Return [X, Y] of the center of cell containing provided text 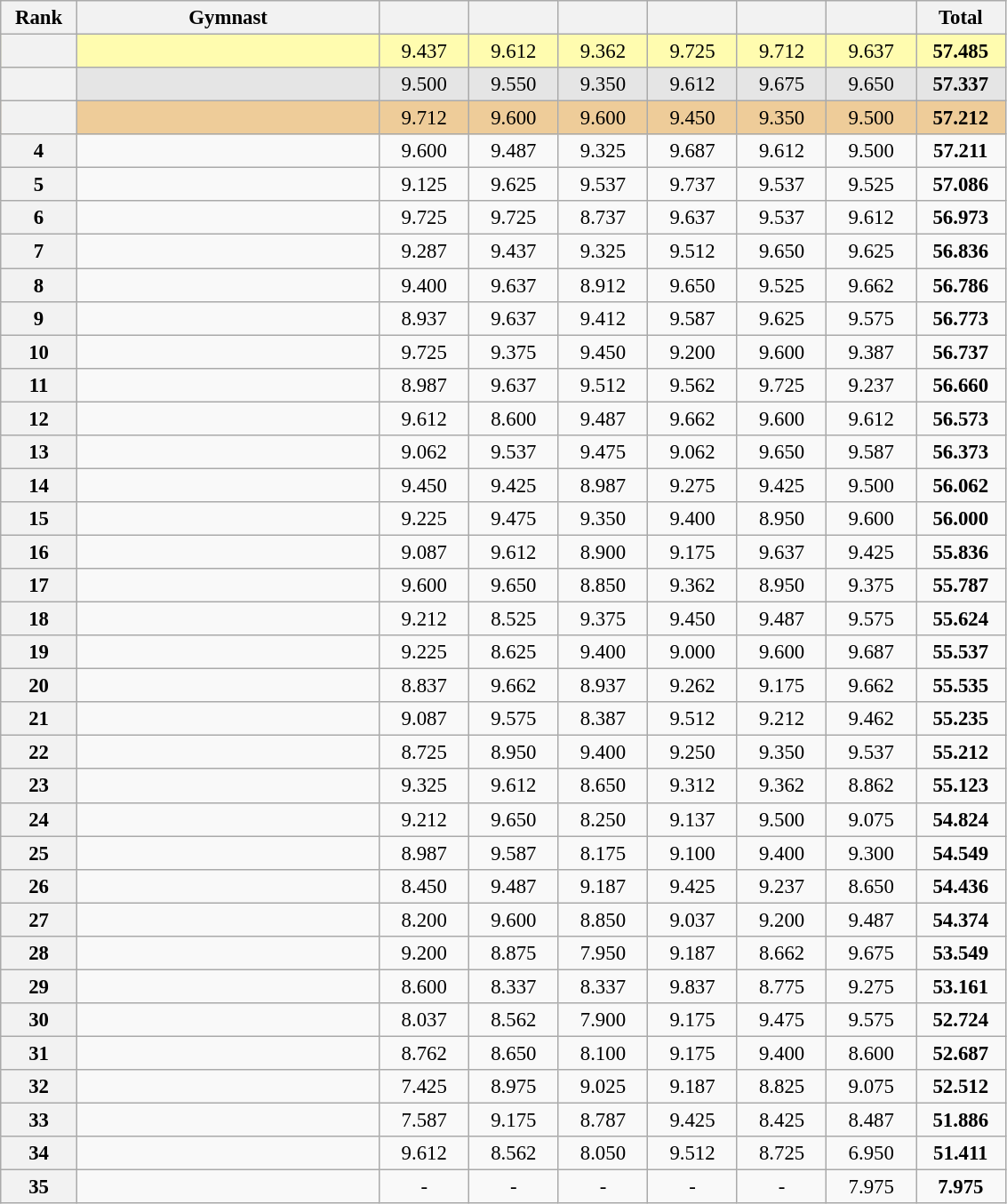
10 [39, 352]
Total [960, 18]
9.125 [425, 185]
13 [39, 452]
30 [39, 1020]
9.737 [693, 185]
7.900 [603, 1020]
8.425 [782, 1120]
8.450 [425, 886]
9.250 [693, 753]
24 [39, 819]
8 [39, 285]
8.825 [782, 1087]
9.287 [425, 251]
9.137 [693, 819]
55.836 [960, 552]
9.262 [693, 686]
15 [39, 519]
27 [39, 920]
9.562 [693, 385]
19 [39, 652]
22 [39, 753]
9.300 [871, 853]
8.037 [425, 1020]
52.512 [960, 1087]
Rank [39, 18]
56.000 [960, 519]
54.374 [960, 920]
51.886 [960, 1120]
8.662 [782, 953]
51.411 [960, 1153]
8.525 [514, 619]
52.687 [960, 1053]
16 [39, 552]
9.312 [693, 786]
7.587 [425, 1120]
8.200 [425, 920]
8.625 [514, 652]
8.175 [603, 853]
9.462 [871, 719]
8.487 [871, 1120]
4 [39, 151]
8.975 [514, 1087]
14 [39, 485]
56.836 [960, 251]
56.973 [960, 218]
31 [39, 1053]
26 [39, 886]
8.875 [514, 953]
34 [39, 1153]
52.724 [960, 1020]
56.737 [960, 352]
Gymnast [228, 18]
29 [39, 986]
6.950 [871, 1153]
56.062 [960, 485]
56.573 [960, 419]
9 [39, 318]
9.037 [693, 920]
57.485 [960, 52]
9.412 [603, 318]
6 [39, 218]
8.100 [603, 1053]
56.373 [960, 452]
55.123 [960, 786]
9.000 [693, 652]
32 [39, 1087]
54.549 [960, 853]
54.824 [960, 819]
8.862 [871, 786]
54.436 [960, 886]
8.837 [425, 686]
57.211 [960, 151]
8.387 [603, 719]
21 [39, 719]
8.787 [603, 1120]
25 [39, 853]
11 [39, 385]
8.900 [603, 552]
53.161 [960, 986]
8.050 [603, 1153]
53.549 [960, 953]
55.787 [960, 586]
8.775 [782, 986]
20 [39, 686]
8.250 [603, 819]
9.025 [603, 1087]
55.537 [960, 652]
23 [39, 786]
28 [39, 953]
35 [39, 1187]
55.235 [960, 719]
8.737 [603, 218]
9.837 [693, 986]
33 [39, 1120]
7.950 [603, 953]
55.212 [960, 753]
57.086 [960, 185]
8.762 [425, 1053]
9.100 [693, 853]
17 [39, 586]
18 [39, 619]
55.624 [960, 619]
57.337 [960, 84]
7 [39, 251]
5 [39, 185]
56.660 [960, 385]
9.387 [871, 352]
12 [39, 419]
9.550 [514, 84]
7.425 [425, 1087]
8.912 [603, 285]
55.535 [960, 686]
56.773 [960, 318]
56.786 [960, 285]
57.212 [960, 118]
